From the cell containing the given text, extract its center point as (x, y) coordinate. 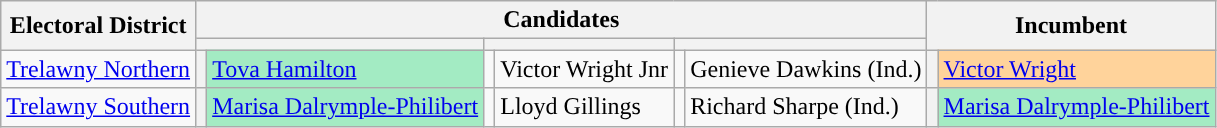
Lloyd Gillings (584, 107)
Incumbent (1071, 26)
Tova Hamilton (346, 69)
Genieve Dawkins (Ind.) (806, 69)
Electoral District (98, 26)
Candidates (562, 20)
Victor Wright Jnr (584, 69)
Trelawny Southern (98, 107)
Trelawny Northern (98, 69)
Richard Sharpe (Ind.) (806, 107)
Victor Wright (1076, 69)
